For the text-containing cell, return its midpoint in (X, Y) coordinate format. 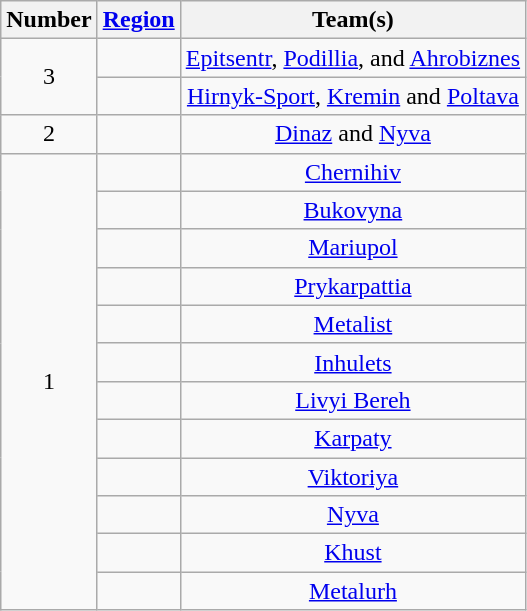
Metalurh (352, 591)
Dinaz and Nyva (352, 134)
Prykarpattia (352, 286)
Hirnyk-Sport, Kremin and Poltava (352, 96)
Inhulets (352, 362)
Team(s) (352, 20)
Metalist (352, 324)
Viktoriya (352, 477)
Nyva (352, 515)
Bukovyna (352, 210)
1 (49, 382)
Chernihiv (352, 172)
Region (138, 20)
3 (49, 77)
Karpaty (352, 438)
Number (49, 20)
Epitsentr, Podillia, and Ahrobiznes (352, 58)
Livyi Bereh (352, 400)
Mariupol (352, 248)
Khust (352, 553)
2 (49, 134)
